Determine the (x, y) coordinate at the center of the cell enclosing the given text.  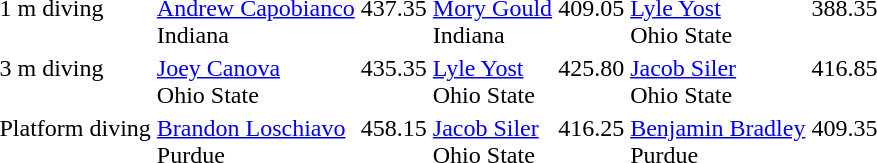
Joey CanovaOhio State (256, 82)
435.35 (394, 82)
Jacob SilerOhio State (718, 82)
Lyle YostOhio State (492, 82)
425.80 (592, 82)
